Return [x, y] of the center of cell containing provided text 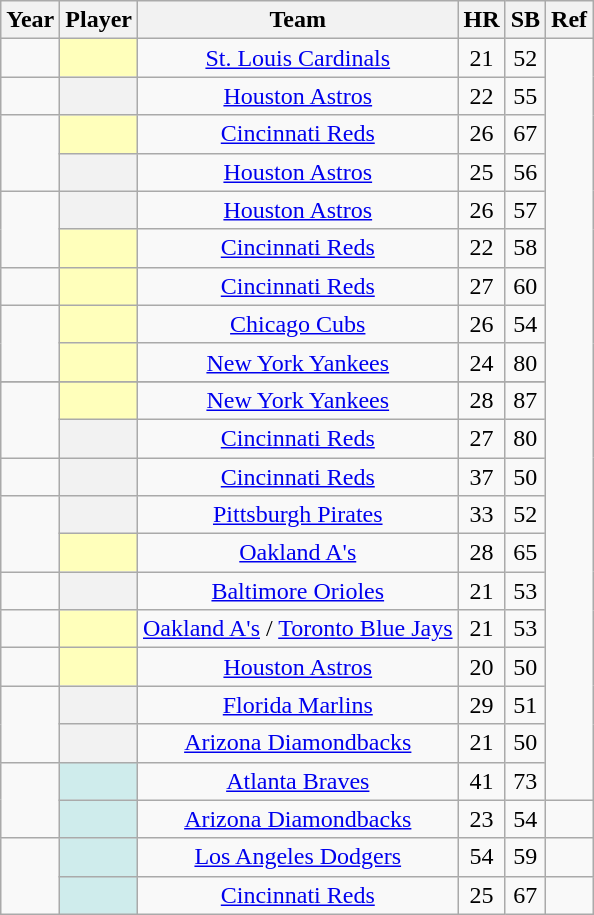
Oakland A's [298, 553]
60 [525, 286]
Pittsburgh Pirates [298, 515]
Oakland A's / Toronto Blue Jays [298, 629]
57 [525, 210]
Player [99, 20]
Baltimore Orioles [298, 591]
73 [525, 781]
HR [482, 20]
Los Angeles Dodgers [298, 857]
20 [482, 667]
51 [525, 705]
Chicago Cubs [298, 324]
59 [525, 857]
41 [482, 781]
29 [482, 705]
Atlanta Braves [298, 781]
St. Louis Cardinals [298, 58]
65 [525, 553]
Florida Marlins [298, 705]
Year [30, 20]
37 [482, 477]
Team [298, 20]
56 [525, 172]
87 [525, 400]
58 [525, 248]
Ref [570, 20]
SB [525, 20]
55 [525, 96]
24 [482, 362]
23 [482, 819]
33 [482, 515]
